Extract the [x, y] coordinate from the center of the cell holding the provided text.  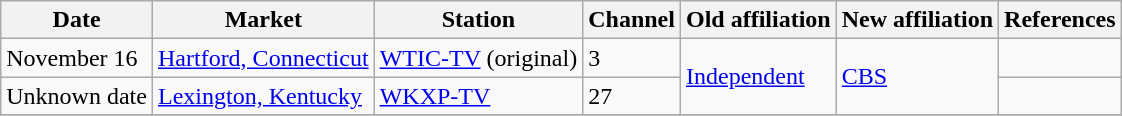
References [1060, 20]
Independent [758, 77]
New affiliation [917, 20]
WTIC-TV (original) [478, 58]
November 16 [77, 58]
Unknown date [77, 96]
Market [263, 20]
Lexington, Kentucky [263, 96]
Station [478, 20]
WKXP-TV [478, 96]
Old affiliation [758, 20]
CBS [917, 77]
Date [77, 20]
Channel [632, 20]
3 [632, 58]
Hartford, Connecticut [263, 58]
27 [632, 96]
